From the cell containing the given text, extract its center point as [X, Y] coordinate. 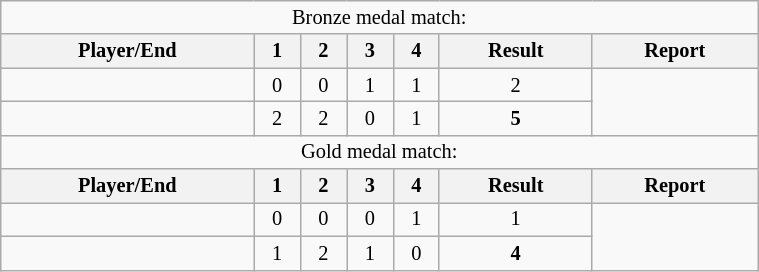
5 [515, 118]
Bronze medal match: [380, 17]
Gold medal match: [380, 152]
